Output the [X, Y] coordinate of the center of the cell containing the given text.  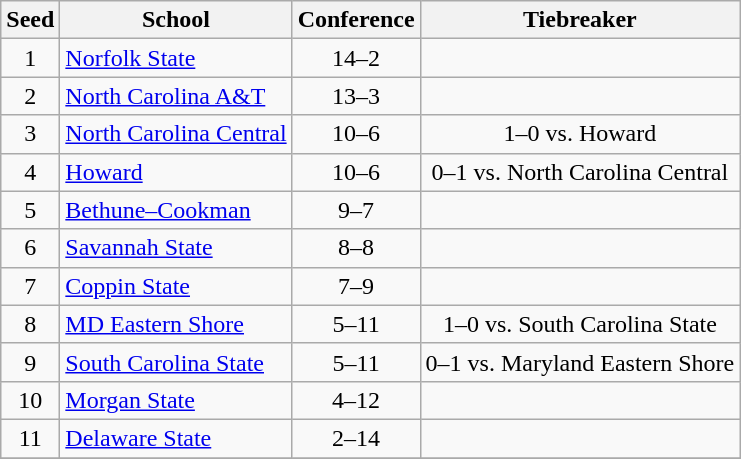
9 [30, 362]
6 [30, 248]
Norfolk State [176, 58]
9–7 [356, 210]
1–0 vs. South Carolina State [580, 324]
11 [30, 438]
8 [30, 324]
Howard [176, 172]
School [176, 20]
Tiebreaker [580, 20]
Savannah State [176, 248]
North Carolina Central [176, 134]
10 [30, 400]
4 [30, 172]
2 [30, 96]
4–12 [356, 400]
7–9 [356, 286]
Delaware State [176, 438]
0–1 vs. Maryland Eastern Shore [580, 362]
2–14 [356, 438]
Morgan State [176, 400]
8–8 [356, 248]
1 [30, 58]
Bethune–Cookman [176, 210]
Conference [356, 20]
Coppin State [176, 286]
13–3 [356, 96]
MD Eastern Shore [176, 324]
3 [30, 134]
5 [30, 210]
0–1 vs. North Carolina Central [580, 172]
North Carolina A&T [176, 96]
South Carolina State [176, 362]
14–2 [356, 58]
Seed [30, 20]
7 [30, 286]
1–0 vs. Howard [580, 134]
